Detect which cell encompasses the target text, then output its (x, y) center coordinate. 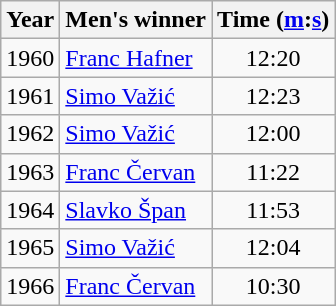
Time (m:s) (274, 20)
12:04 (274, 248)
1964 (30, 210)
10:30 (274, 286)
Men's winner (136, 20)
1962 (30, 134)
12:23 (274, 96)
1966 (30, 286)
1961 (30, 96)
1960 (30, 58)
Year (30, 20)
1965 (30, 248)
12:20 (274, 58)
11:53 (274, 210)
Franc Hafner (136, 58)
11:22 (274, 172)
Slavko Špan (136, 210)
1963 (30, 172)
12:00 (274, 134)
